Pinpoint the cell where the given text exists, returning its (x, y) midpoint coordinate. 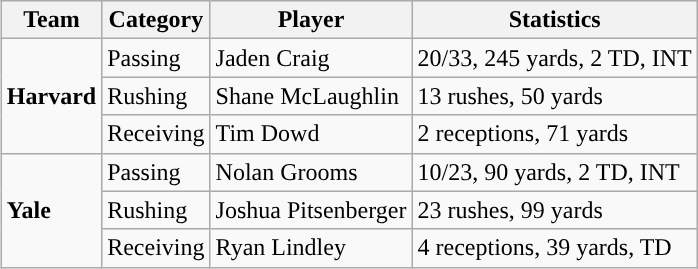
Nolan Grooms (311, 172)
13 rushes, 50 yards (554, 96)
Player (311, 20)
4 receptions, 39 yards, TD (554, 248)
Harvard (51, 96)
Ryan Lindley (311, 248)
Statistics (554, 20)
Category (156, 20)
Shane McLaughlin (311, 96)
23 rushes, 99 yards (554, 210)
Yale (51, 210)
Tim Dowd (311, 134)
Jaden Craig (311, 58)
20/33, 245 yards, 2 TD, INT (554, 58)
Team (51, 20)
2 receptions, 71 yards (554, 134)
10/23, 90 yards, 2 TD, INT (554, 172)
Joshua Pitsenberger (311, 210)
